Provide the [x, y] coordinate of the cell's center where the given text is located.  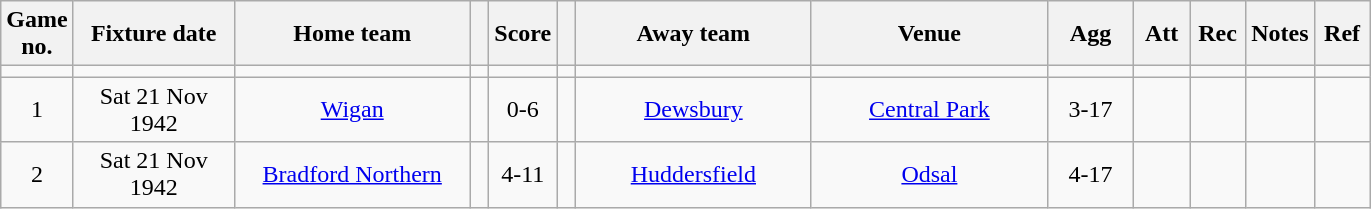
Game no. [37, 34]
Ref [1342, 34]
Wigan [352, 110]
Huddersfield [693, 174]
2 [37, 174]
Odsal [929, 174]
Att [1162, 34]
Notes [1280, 34]
1 [37, 110]
4-17 [1090, 174]
Dewsbury [693, 110]
Rec [1218, 34]
Home team [352, 34]
3-17 [1090, 110]
Agg [1090, 34]
Fixture date [154, 34]
Central Park [929, 110]
Away team [693, 34]
Venue [929, 34]
Score [523, 34]
Bradford Northern [352, 174]
4-11 [523, 174]
0-6 [523, 110]
